For the text-containing cell, return its midpoint in (x, y) coordinate format. 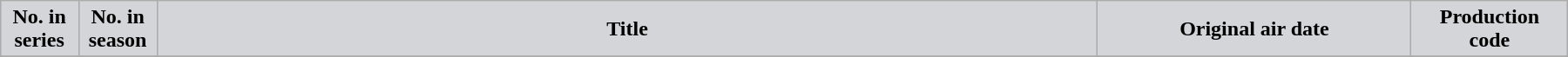
Original air date (1254, 29)
No. inseason (118, 29)
No. inseries (39, 29)
Title (627, 29)
Productioncode (1490, 29)
